Output the (x, y) coordinate of the center of the cell containing the given text.  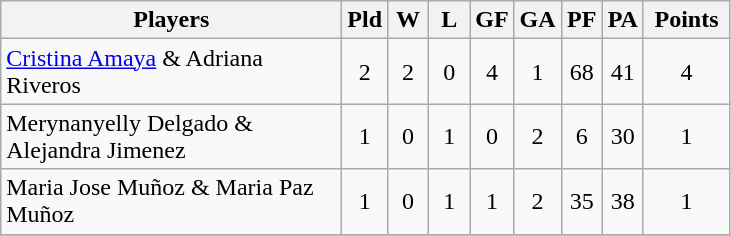
Maria Jose Muñoz & Maria Paz Muñoz (172, 202)
GA (538, 20)
W (408, 20)
Points (686, 20)
Pld (365, 20)
Players (172, 20)
35 (582, 202)
38 (622, 202)
68 (582, 72)
6 (582, 136)
PF (582, 20)
PA (622, 20)
41 (622, 72)
Cristina Amaya & Adriana Riveros (172, 72)
Merynanyelly Delgado & Alejandra Jimenez (172, 136)
30 (622, 136)
GF (492, 20)
L (450, 20)
